Detect which cell encompasses the target text, then output its (x, y) center coordinate. 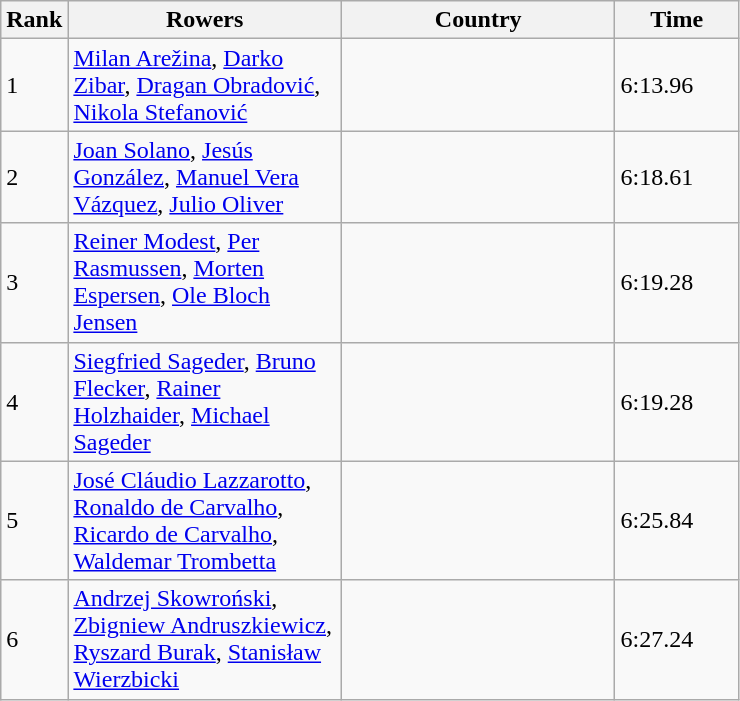
Reiner Modest, Per Rasmussen, Morten Espersen, Ole Bloch Jensen (205, 282)
Time (677, 20)
4 (34, 402)
6 (34, 640)
6:27.24 (677, 640)
José Cláudio Lazzarotto, Ronaldo de Carvalho, Ricardo de Carvalho, Waldemar Trombetta (205, 520)
6:13.96 (677, 85)
Rank (34, 20)
5 (34, 520)
Rowers (205, 20)
Country (478, 20)
6:25.84 (677, 520)
Joan Solano, Jesús González, Manuel Vera Vázquez, Julio Oliver (205, 177)
Andrzej Skowroński, Zbigniew Andruszkiewicz, Ryszard Burak, Stanisław Wierzbicki (205, 640)
Milan Arežina, Darko Zibar, Dragan Obradović, Nikola Stefanović (205, 85)
6:18.61 (677, 177)
Siegfried Sageder, Bruno Flecker, Rainer Holzhaider, Michael Sageder (205, 402)
1 (34, 85)
3 (34, 282)
2 (34, 177)
